Extract the (X, Y) coordinate from the center of the cell holding the provided text.  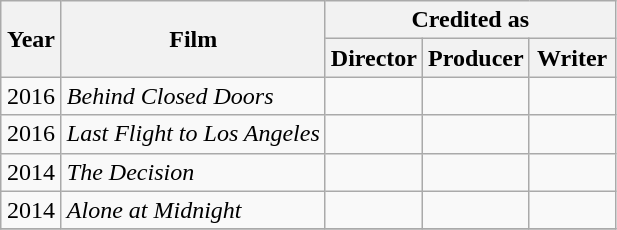
Credited as (470, 20)
Year (32, 39)
Alone at Midnight (193, 210)
Behind Closed Doors (193, 96)
Last Flight to Los Angeles (193, 134)
The Decision (193, 172)
Film (193, 39)
Producer (476, 58)
Writer (572, 58)
Director (374, 58)
